Locate the cell with the specified text and output its (x, y) center coordinate. 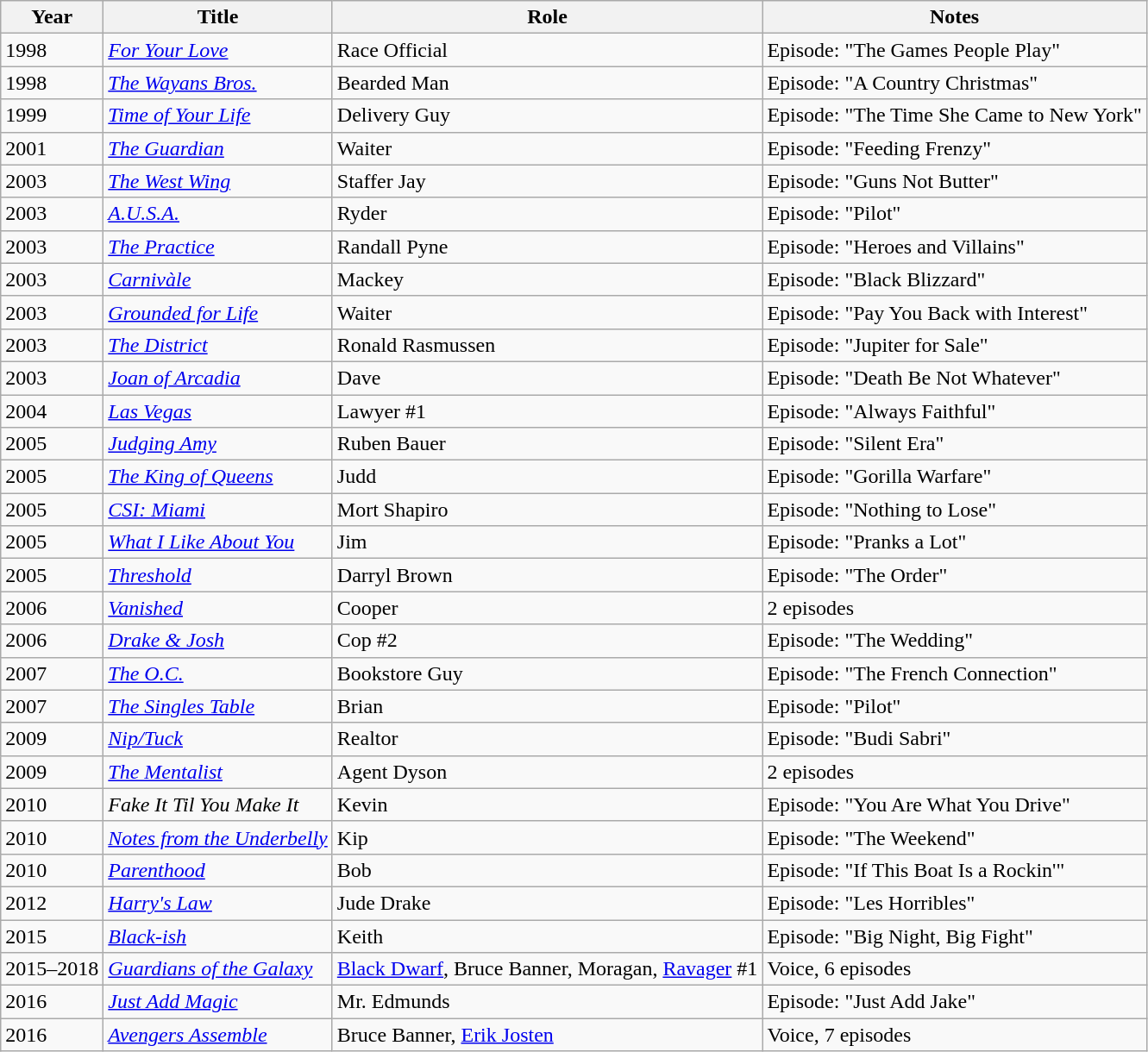
Episode: "Always Faithful" (954, 411)
Race Official (547, 50)
Drake & Josh (217, 641)
Episode: "The Games People Play" (954, 50)
Randall Pyne (547, 247)
What I Like About You (217, 542)
A.U.S.A. (217, 214)
The West Wing (217, 181)
Episode: "Guns Not Butter" (954, 181)
Episode: "Pay You Back with Interest" (954, 312)
Keith (547, 936)
The Mentalist (217, 772)
Mackey (547, 279)
Episode: "The Time She Came to New York" (954, 116)
Grounded for Life (217, 312)
Voice, 7 episodes (954, 1035)
2004 (52, 411)
Episode: "Black Blizzard" (954, 279)
Dave (547, 378)
Notes from the Underbelly (217, 837)
Parenthood (217, 870)
CSI: Miami (217, 510)
Vanished (217, 608)
Role (547, 17)
Episode: "Silent Era" (954, 444)
2015 (52, 936)
Episode: "Gorilla Warfare" (954, 477)
2012 (52, 903)
Episode: "A Country Christmas" (954, 83)
The O.C. (217, 673)
Voice, 6 episodes (954, 969)
Darryl Brown (547, 575)
Episode: "Budi Sabri" (954, 739)
Avengers Assemble (217, 1035)
Just Add Magic (217, 1002)
Episode: "Just Add Jake" (954, 1002)
The King of Queens (217, 477)
The Guardian (217, 148)
Episode: "The Weekend" (954, 837)
Bob (547, 870)
The Singles Table (217, 706)
Episode: "Les Horribles" (954, 903)
The Practice (217, 247)
Ruben Bauer (547, 444)
Harry's Law (217, 903)
Black-ish (217, 936)
2015–2018 (52, 969)
Episode: "Jupiter for Sale" (954, 345)
Lawyer #1 (547, 411)
Time of Your Life (217, 116)
For Your Love (217, 50)
1999 (52, 116)
Joan of Arcadia (217, 378)
Threshold (217, 575)
Realtor (547, 739)
Bearded Man (547, 83)
Brian (547, 706)
Episode: "You Are What You Drive" (954, 805)
Year (52, 17)
Kip (547, 837)
Mr. Edmunds (547, 1002)
Delivery Guy (547, 116)
Episode: "Nothing to Lose" (954, 510)
Black Dwarf, Bruce Banner, Moragan, Ravager #1 (547, 969)
Kevin (547, 805)
Guardians of the Galaxy (217, 969)
Ronald Rasmussen (547, 345)
Episode: "Big Night, Big Fight" (954, 936)
Episode: "Death Be Not Whatever" (954, 378)
Jim (547, 542)
The District (217, 345)
Episode: "The French Connection" (954, 673)
Episode: "The Order" (954, 575)
Carnivàle (217, 279)
Jude Drake (547, 903)
Judd (547, 477)
Cooper (547, 608)
The Wayans Bros. (217, 83)
Bruce Banner, Erik Josten (547, 1035)
Nip/Tuck (217, 739)
Episode: "The Wedding" (954, 641)
Agent Dyson (547, 772)
Title (217, 17)
Episode: "Feeding Frenzy" (954, 148)
Bookstore Guy (547, 673)
Cop #2 (547, 641)
Ryder (547, 214)
Notes (954, 17)
2001 (52, 148)
Mort Shapiro (547, 510)
Episode: "Pranks a Lot" (954, 542)
Episode: "If This Boat Is a Rockin'" (954, 870)
Staffer Jay (547, 181)
Episode: "Heroes and Villains" (954, 247)
Judging Amy (217, 444)
Las Vegas (217, 411)
Fake It Til You Make It (217, 805)
